From the cell containing the given text, extract its center point as (x, y) coordinate. 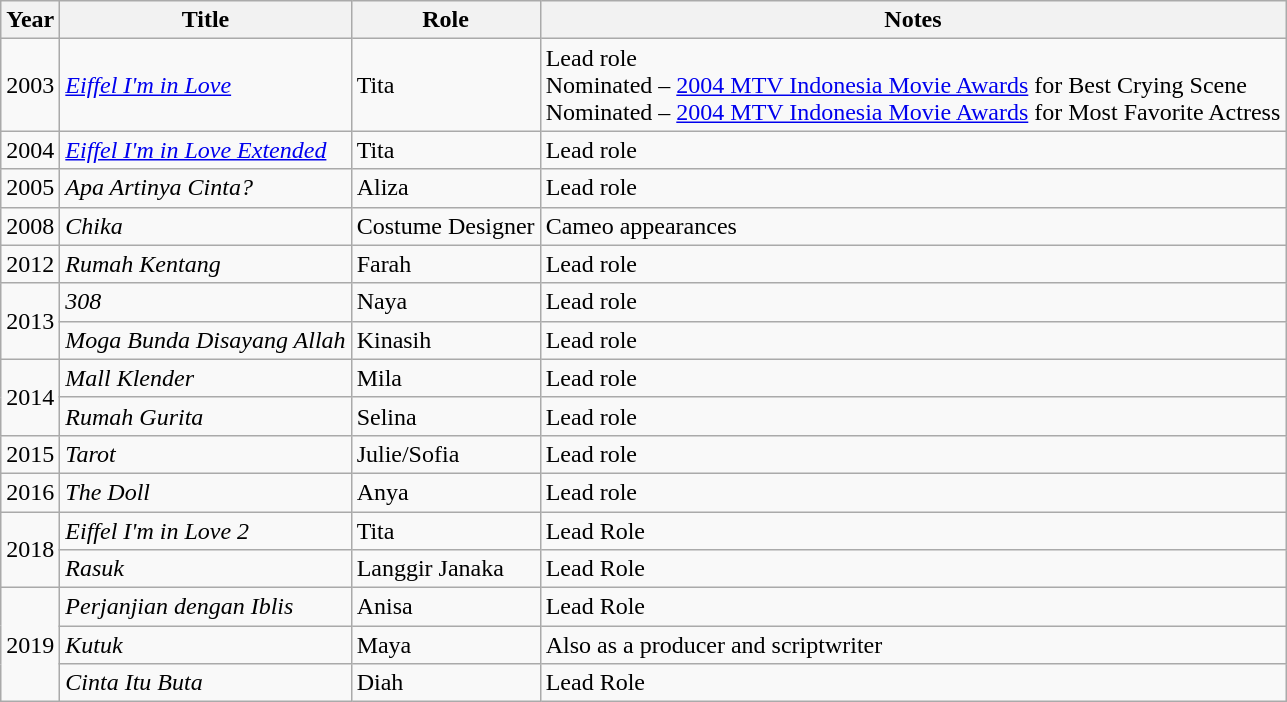
2008 (30, 226)
Costume Designer (446, 226)
2003 (30, 85)
Kinasih (446, 340)
Anya (446, 492)
Farah (446, 264)
308 (206, 302)
2015 (30, 454)
2019 (30, 645)
2014 (30, 397)
Notes (913, 20)
2005 (30, 188)
Cameo appearances (913, 226)
Eiffel I'm in Love (206, 85)
Selina (446, 416)
2018 (30, 550)
Kutuk (206, 645)
Mall Klender (206, 378)
Naya (446, 302)
Maya (446, 645)
Rumah Kentang (206, 264)
Anisa (446, 607)
Moga Bunda Disayang Allah (206, 340)
Diah (446, 683)
Mila (446, 378)
Julie/Sofia (446, 454)
Role (446, 20)
2016 (30, 492)
Rasuk (206, 569)
Also as a producer and scriptwriter (913, 645)
2012 (30, 264)
Perjanjian dengan Iblis (206, 607)
2013 (30, 321)
Langgir Janaka (446, 569)
Title (206, 20)
The Doll (206, 492)
Lead roleNominated – 2004 MTV Indonesia Movie Awards for Best Crying SceneNominated – 2004 MTV Indonesia Movie Awards for Most Favorite Actress (913, 85)
Eiffel I'm in Love Extended (206, 150)
Chika (206, 226)
Cinta Itu Buta (206, 683)
Tarot (206, 454)
2004 (30, 150)
Rumah Gurita (206, 416)
Eiffel I'm in Love 2 (206, 531)
Year (30, 20)
Apa Artinya Cinta? (206, 188)
Aliza (446, 188)
